Detect which cell encompasses the target text, then output its (x, y) center coordinate. 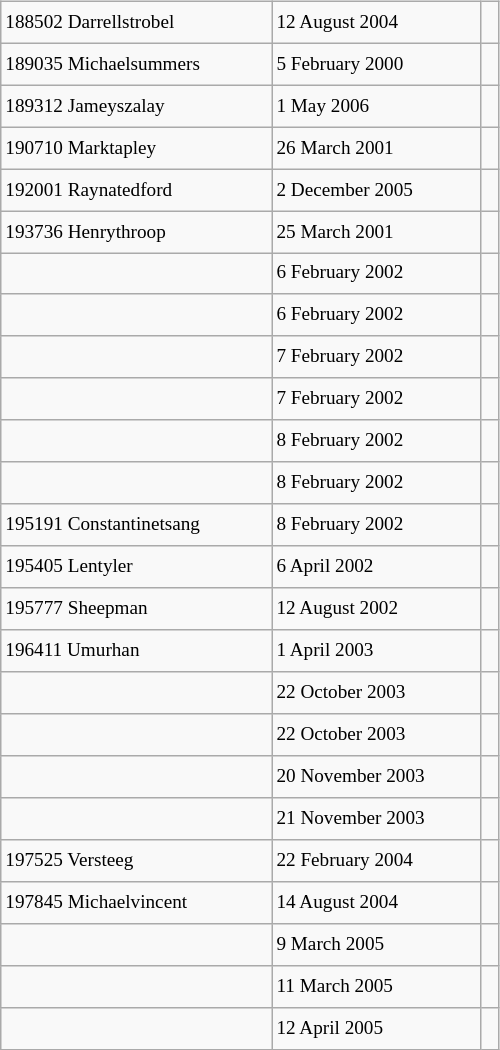
9 March 2005 (376, 944)
189312 Jameyszalay (136, 106)
197525 Versteeg (136, 861)
12 August 2002 (376, 609)
188502 Darrellstrobel (136, 22)
192001 Raynatedford (136, 190)
12 August 2004 (376, 22)
11 March 2005 (376, 986)
1 May 2006 (376, 106)
20 November 2003 (376, 777)
193736 Henrythroop (136, 232)
197845 Michaelvincent (136, 902)
14 August 2004 (376, 902)
6 April 2002 (376, 567)
189035 Michaelsummers (136, 64)
5 February 2000 (376, 64)
195191 Constantinetsang (136, 525)
26 March 2001 (376, 148)
12 April 2005 (376, 1028)
21 November 2003 (376, 819)
25 March 2001 (376, 232)
190710 Marktapley (136, 148)
196411 Umurhan (136, 651)
2 December 2005 (376, 190)
1 April 2003 (376, 651)
22 February 2004 (376, 861)
195405 Lentyler (136, 567)
195777 Sheepman (136, 609)
